Capture the cell that displays the provided text and extract its [x, y] central coordinate. 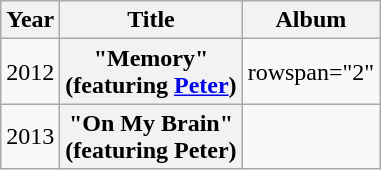
rowspan="2" [311, 72]
2013 [30, 136]
"On My Brain"(featuring Peter) [151, 136]
Title [151, 20]
Album [311, 20]
"Memory"(featuring Peter) [151, 72]
2012 [30, 72]
Year [30, 20]
